Identify which cell holds the provided text, then report its (X, Y) central coordinate. 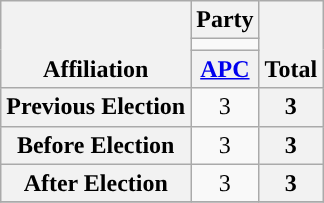
Before Election (96, 145)
After Election (96, 183)
Previous Election (96, 107)
Total (291, 44)
Affiliation (96, 44)
APC (225, 69)
Party (225, 20)
